Output the (X, Y) coordinate of the center of the cell containing the given text.  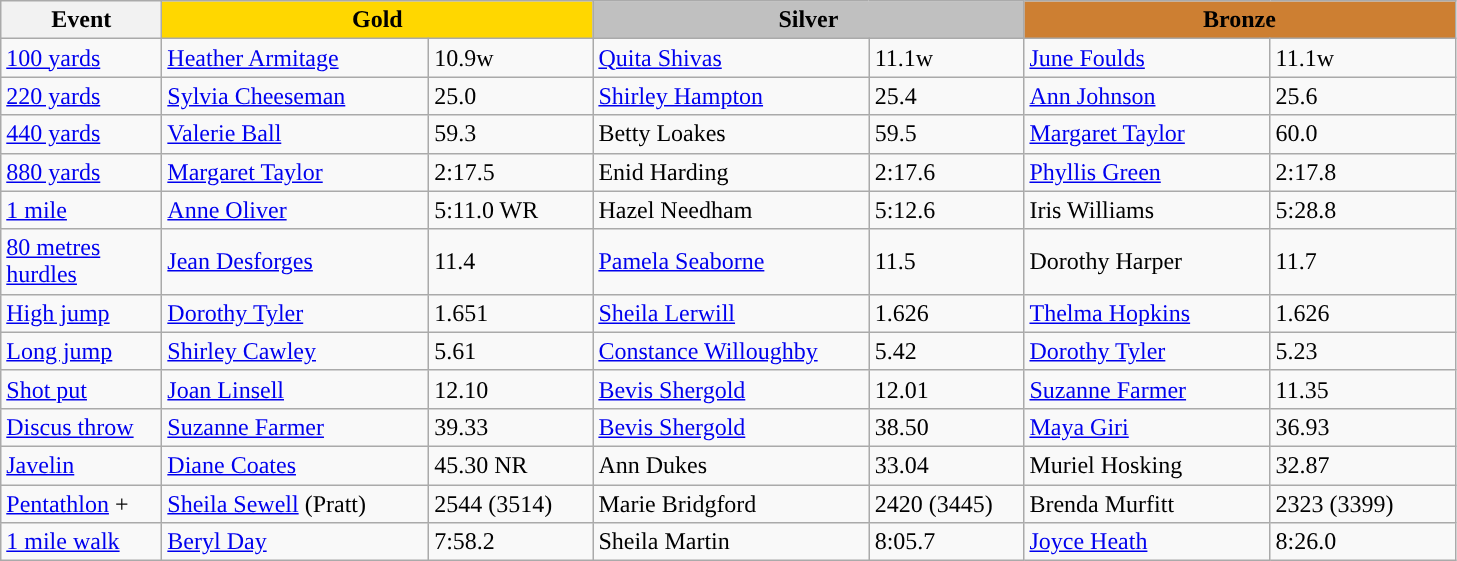
60.0 (1362, 134)
Long jump (82, 351)
Betty Loakes (731, 134)
Javelin (82, 465)
11.35 (1362, 389)
Marie Bridgford (731, 503)
Gold (378, 20)
5.61 (511, 351)
11.7 (1362, 262)
Hazel Needham (731, 210)
Ann Johnson (1147, 96)
25.6 (1362, 96)
Quita Shivas (731, 58)
Dorothy Harper (1147, 262)
12.10 (511, 389)
100 yards (82, 58)
Ann Dukes (731, 465)
5.23 (1362, 351)
25.4 (946, 96)
Beryl Day (296, 542)
Shirley Cawley (296, 351)
59.5 (946, 134)
Iris Williams (1147, 210)
59.3 (511, 134)
32.87 (1362, 465)
880 yards (82, 172)
5:28.8 (1362, 210)
Discus throw (82, 427)
Joyce Heath (1147, 542)
36.93 (1362, 427)
Maya Giri (1147, 427)
Phyllis Green (1147, 172)
80 metres hurdles (82, 262)
Shot put (82, 389)
Pamela Seaborne (731, 262)
Thelma Hopkins (1147, 313)
2420 (3445) (946, 503)
8:26.0 (1362, 542)
Sheila Lerwill (731, 313)
June Foulds (1147, 58)
Valerie Ball (296, 134)
High jump (82, 313)
39.33 (511, 427)
1.651 (511, 313)
Sylvia Cheeseman (296, 96)
25.0 (511, 96)
45.30 NR (511, 465)
440 yards (82, 134)
Anne Oliver (296, 210)
2323 (3399) (1362, 503)
10.9w (511, 58)
Muriel Hosking (1147, 465)
2544 (3514) (511, 503)
Bronze (1240, 20)
11.4 (511, 262)
2:17.6 (946, 172)
Constance Willoughby (731, 351)
38.50 (946, 427)
2:17.5 (511, 172)
Pentathlon + (82, 503)
Brenda Murfitt (1147, 503)
5.42 (946, 351)
5:11.0 WR (511, 210)
Sheila Sewell (Pratt) (296, 503)
8:05.7 (946, 542)
1 mile (82, 210)
Silver (808, 20)
Jean Desforges (296, 262)
33.04 (946, 465)
5:12.6 (946, 210)
11.5 (946, 262)
Enid Harding (731, 172)
Heather Armitage (296, 58)
Diane Coates (296, 465)
2:17.8 (1362, 172)
7:58.2 (511, 542)
Joan Linsell (296, 389)
220 yards (82, 96)
Sheila Martin (731, 542)
Shirley Hampton (731, 96)
1 mile walk (82, 542)
Event (82, 20)
12.01 (946, 389)
